Scan for the cell matching the given text and deliver its [x, y] coordinate at center. 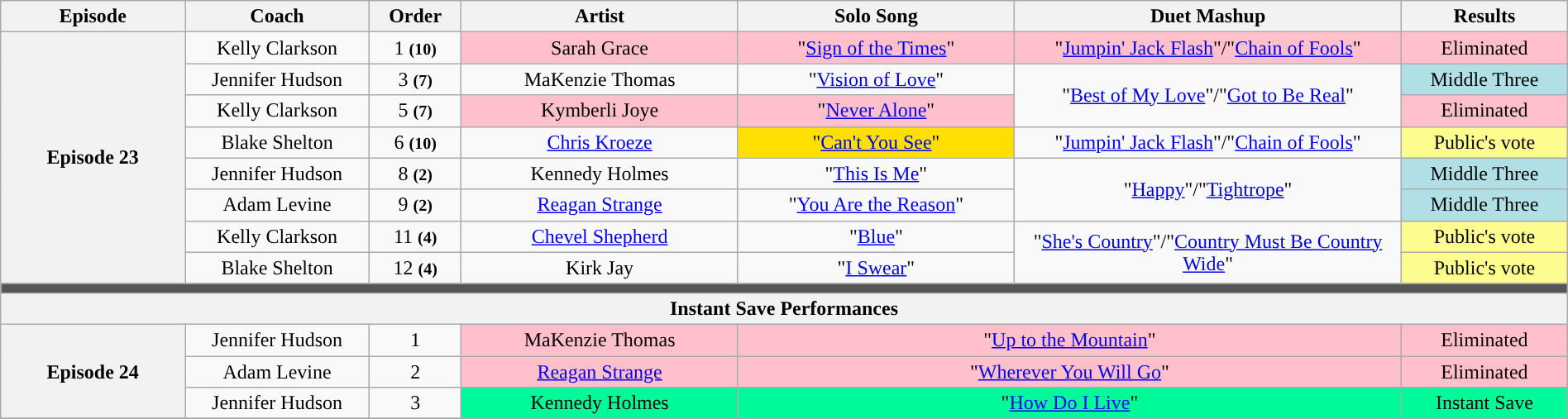
6 (10) [415, 142]
"She's Country"/"Country Must Be Country Wide" [1208, 252]
"Never Alone" [876, 111]
12 (4) [415, 268]
Kymberli Joye [600, 111]
Chris Kroeze [600, 142]
Results [1485, 17]
3 (7) [415, 79]
Episode [93, 17]
2 [415, 371]
"Can't You See" [876, 142]
Duet Mashup [1208, 17]
Order [415, 17]
"You Are the Reason" [876, 205]
Kirk Jay [600, 268]
5 (7) [415, 111]
"Up to the Mountain" [1069, 340]
"Sign of the Times" [876, 48]
"Happy"/"Tightrope" [1208, 189]
Instant Save Performances [784, 308]
"Vision of Love" [876, 79]
1 (10) [415, 48]
Chevel Shepherd [600, 236]
Sarah Grace [600, 48]
Instant Save [1485, 403]
Artist [600, 17]
"I Swear" [876, 268]
3 [415, 403]
8 (2) [415, 174]
Episode 24 [93, 371]
Episode 23 [93, 158]
1 [415, 340]
"How Do I Live" [1069, 403]
"Wherever You Will Go" [1069, 371]
"This Is Me" [876, 174]
"Best of My Love"/"Got to Be Real" [1208, 95]
11 (4) [415, 236]
9 (2) [415, 205]
Coach [278, 17]
"Blue" [876, 236]
Solo Song [876, 17]
